Capture the cell that displays the provided text and extract its (x, y) central coordinate. 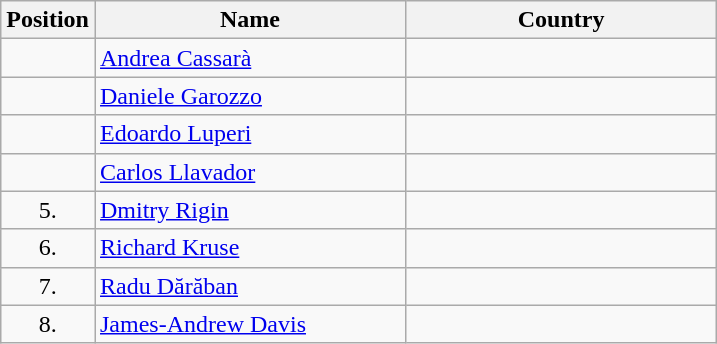
Carlos Llavador (250, 172)
Daniele Garozzo (250, 96)
James-Andrew Davis (250, 324)
Position (48, 20)
Andrea Cassarà (250, 58)
Country (562, 20)
7. (48, 286)
Richard Kruse (250, 248)
Radu Dărăban (250, 286)
5. (48, 210)
8. (48, 324)
Name (250, 20)
Dmitry Rigin (250, 210)
6. (48, 248)
Edoardo Luperi (250, 134)
